Locate the cell with the specified text and output its [x, y] center coordinate. 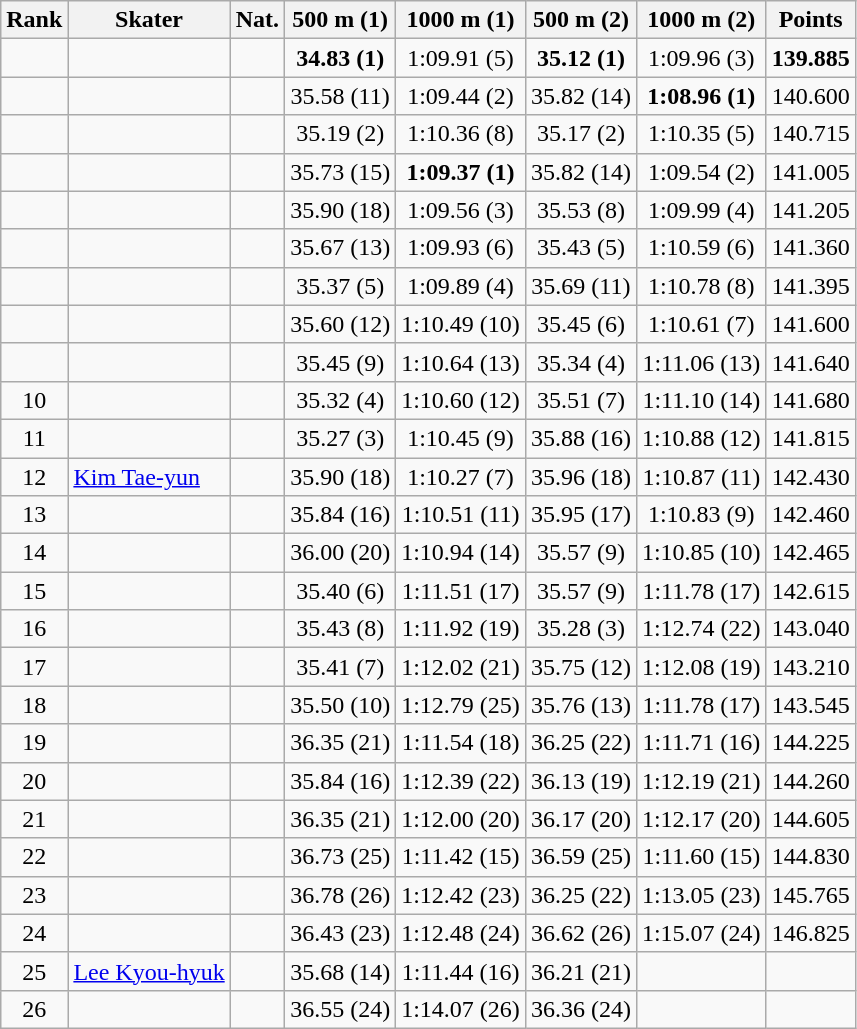
1:13.05 (23) [701, 895]
36.21 (21) [580, 971]
140.715 [810, 134]
1:10.94 (14) [461, 553]
1:11.51 (17) [461, 591]
1:10.49 (10) [461, 324]
145.765 [810, 895]
36.73 (25) [340, 857]
1:10.64 (13) [461, 362]
11 [34, 438]
35.32 (4) [340, 400]
1:09.99 (4) [701, 210]
34.83 (1) [340, 58]
1:08.96 (1) [701, 96]
1:12.19 (21) [701, 781]
35.41 (7) [340, 667]
142.465 [810, 553]
141.205 [810, 210]
Kim Tae-yun [149, 477]
1:09.96 (3) [701, 58]
1:10.45 (9) [461, 438]
1:11.92 (19) [461, 629]
22 [34, 857]
1:12.08 (19) [701, 667]
1:10.88 (12) [701, 438]
1:11.06 (13) [701, 362]
1:12.48 (24) [461, 933]
1000 m (2) [701, 20]
36.17 (20) [580, 819]
1:10.78 (8) [701, 286]
35.28 (3) [580, 629]
1:12.39 (22) [461, 781]
35.27 (3) [340, 438]
500 m (2) [580, 20]
Points [810, 20]
17 [34, 667]
Lee Kyou-hyuk [149, 971]
144.225 [810, 743]
146.825 [810, 933]
35.67 (13) [340, 248]
1:12.17 (20) [701, 819]
1:12.74 (22) [701, 629]
143.210 [810, 667]
1:11.71 (16) [701, 743]
35.95 (17) [580, 515]
1:11.60 (15) [701, 857]
141.815 [810, 438]
19 [34, 743]
35.60 (12) [340, 324]
142.615 [810, 591]
141.680 [810, 400]
35.76 (13) [580, 705]
1:09.91 (5) [461, 58]
142.430 [810, 477]
143.040 [810, 629]
1:09.89 (4) [461, 286]
1:11.54 (18) [461, 743]
35.17 (2) [580, 134]
18 [34, 705]
144.260 [810, 781]
35.69 (11) [580, 286]
1:12.02 (21) [461, 667]
1:11.10 (14) [701, 400]
35.40 (6) [340, 591]
36.55 (24) [340, 1009]
12 [34, 477]
141.395 [810, 286]
35.43 (8) [340, 629]
26 [34, 1009]
Nat. [257, 20]
1:14.07 (26) [461, 1009]
35.68 (14) [340, 971]
1:09.56 (3) [461, 210]
Skater [149, 20]
35.34 (4) [580, 362]
35.19 (2) [340, 134]
141.600 [810, 324]
36.00 (20) [340, 553]
35.88 (16) [580, 438]
1:10.36 (8) [461, 134]
35.45 (6) [580, 324]
141.360 [810, 248]
36.78 (26) [340, 895]
35.75 (12) [580, 667]
21 [34, 819]
1:10.87 (11) [701, 477]
36.36 (24) [580, 1009]
36.13 (19) [580, 781]
35.12 (1) [580, 58]
1000 m (1) [461, 20]
25 [34, 971]
1:10.60 (12) [461, 400]
35.58 (11) [340, 96]
24 [34, 933]
144.605 [810, 819]
1:10.51 (11) [461, 515]
1:12.79 (25) [461, 705]
35.73 (15) [340, 172]
35.53 (8) [580, 210]
23 [34, 895]
1:10.35 (5) [701, 134]
10 [34, 400]
1:15.07 (24) [701, 933]
1:09.37 (1) [461, 172]
1:09.54 (2) [701, 172]
20 [34, 781]
143.545 [810, 705]
1:12.00 (20) [461, 819]
139.885 [810, 58]
1:10.27 (7) [461, 477]
1:10.59 (6) [701, 248]
1:11.44 (16) [461, 971]
1:09.93 (6) [461, 248]
35.45 (9) [340, 362]
1:11.42 (15) [461, 857]
16 [34, 629]
13 [34, 515]
14 [34, 553]
35.51 (7) [580, 400]
141.640 [810, 362]
35.96 (18) [580, 477]
144.830 [810, 857]
1:10.61 (7) [701, 324]
1:10.83 (9) [701, 515]
140.600 [810, 96]
Rank [34, 20]
35.37 (5) [340, 286]
35.50 (10) [340, 705]
500 m (1) [340, 20]
142.460 [810, 515]
1:10.85 (10) [701, 553]
141.005 [810, 172]
36.62 (26) [580, 933]
36.43 (23) [340, 933]
35.43 (5) [580, 248]
1:09.44 (2) [461, 96]
1:12.42 (23) [461, 895]
15 [34, 591]
36.59 (25) [580, 857]
